Capture the cell that displays the provided text and extract its (X, Y) central coordinate. 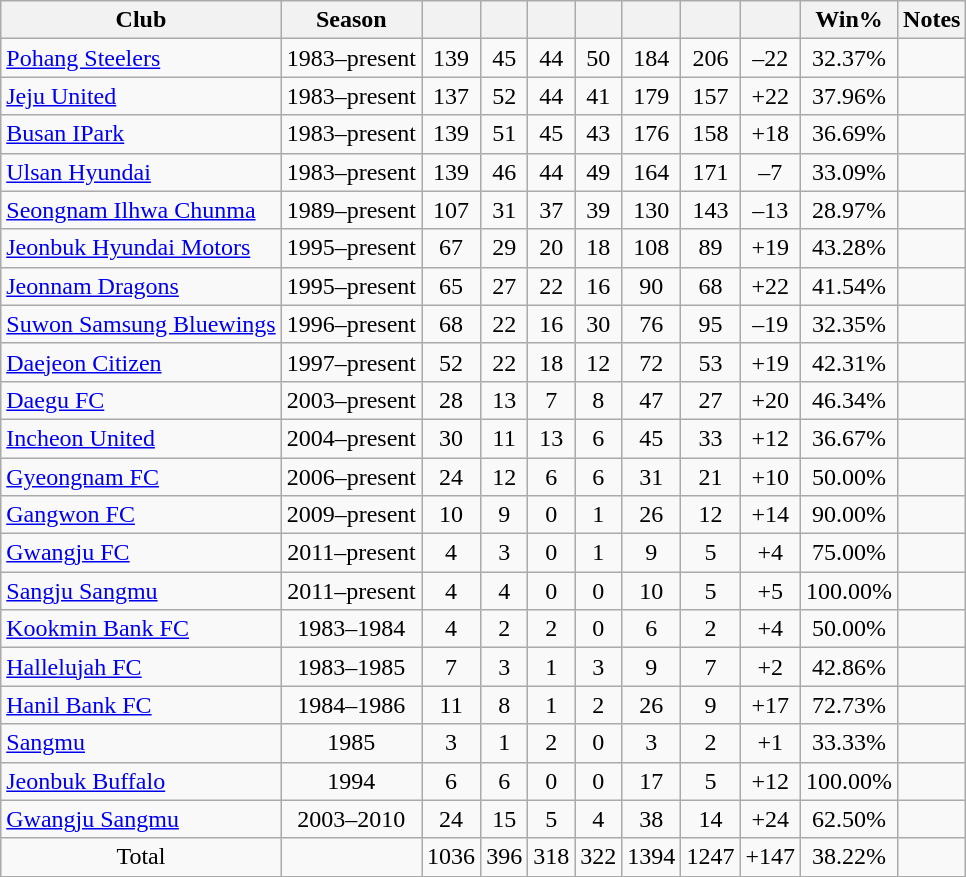
Notes (932, 20)
1985 (351, 743)
2003–present (351, 400)
42.31% (850, 362)
1996–present (351, 324)
42.86% (850, 667)
+17 (770, 705)
38.22% (850, 857)
Sangmu (141, 743)
21 (710, 477)
Hanil Bank FC (141, 705)
+14 (770, 515)
Daejeon Citizen (141, 362)
Club (141, 20)
53 (710, 362)
Jeonbuk Hyundai Motors (141, 248)
1984–1986 (351, 705)
143 (710, 210)
47 (652, 400)
108 (652, 248)
Jeonbuk Buffalo (141, 781)
+1 (770, 743)
+24 (770, 819)
36.69% (850, 134)
1994 (351, 781)
46 (504, 172)
43.28% (850, 248)
Daegu FC (141, 400)
37 (552, 210)
36.67% (850, 438)
Suwon Samsung Bluewings (141, 324)
1036 (452, 857)
–19 (770, 324)
65 (452, 286)
41.54% (850, 286)
Sangju Sangmu (141, 591)
39 (598, 210)
32.35% (850, 324)
41 (598, 96)
72 (652, 362)
38 (652, 819)
Gyeongnam FC (141, 477)
1394 (652, 857)
33.09% (850, 172)
89 (710, 248)
Jeonnam Dragons (141, 286)
90.00% (850, 515)
1989–present (351, 210)
72.73% (850, 705)
37.96% (850, 96)
–13 (770, 210)
Gwangju FC (141, 553)
Pohang Steelers (141, 58)
396 (504, 857)
184 (652, 58)
171 (710, 172)
1247 (710, 857)
318 (552, 857)
90 (652, 286)
Jeju United (141, 96)
14 (710, 819)
76 (652, 324)
179 (652, 96)
157 (710, 96)
2006–present (351, 477)
107 (452, 210)
20 (552, 248)
206 (710, 58)
17 (652, 781)
Season (351, 20)
+10 (770, 477)
33.33% (850, 743)
2004–present (351, 438)
Ulsan Hyundai (141, 172)
15 (504, 819)
+5 (770, 591)
Gangwon FC (141, 515)
1983–1985 (351, 667)
2009–present (351, 515)
28 (452, 400)
+18 (770, 134)
49 (598, 172)
2003–2010 (351, 819)
Win% (850, 20)
Busan IPark (141, 134)
322 (598, 857)
Total (141, 857)
158 (710, 134)
Hallelujah FC (141, 667)
–7 (770, 172)
29 (504, 248)
50 (598, 58)
Kookmin Bank FC (141, 629)
28.97% (850, 210)
+2 (770, 667)
67 (452, 248)
1997–present (351, 362)
32.37% (850, 58)
33 (710, 438)
43 (598, 134)
–22 (770, 58)
62.50% (850, 819)
130 (652, 210)
Gwangju Sangmu (141, 819)
+147 (770, 857)
176 (652, 134)
Incheon United (141, 438)
137 (452, 96)
51 (504, 134)
164 (652, 172)
95 (710, 324)
+20 (770, 400)
1983–1984 (351, 629)
46.34% (850, 400)
Seongnam Ilhwa Chunma (141, 210)
75.00% (850, 553)
